For the text-containing cell, return its midpoint in [X, Y] coordinate format. 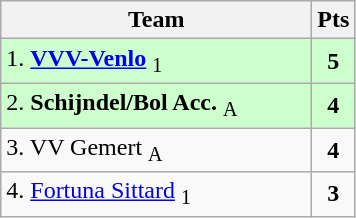
Pts [334, 20]
2. Schijndel/Bol Acc. A [156, 105]
5 [334, 61]
4. Fortuna Sittard 1 [156, 194]
3. VV Gemert A [156, 150]
1. VVV-Venlo 1 [156, 61]
3 [334, 194]
Team [156, 20]
